Locate the cell with the specified text and output its (x, y) center coordinate. 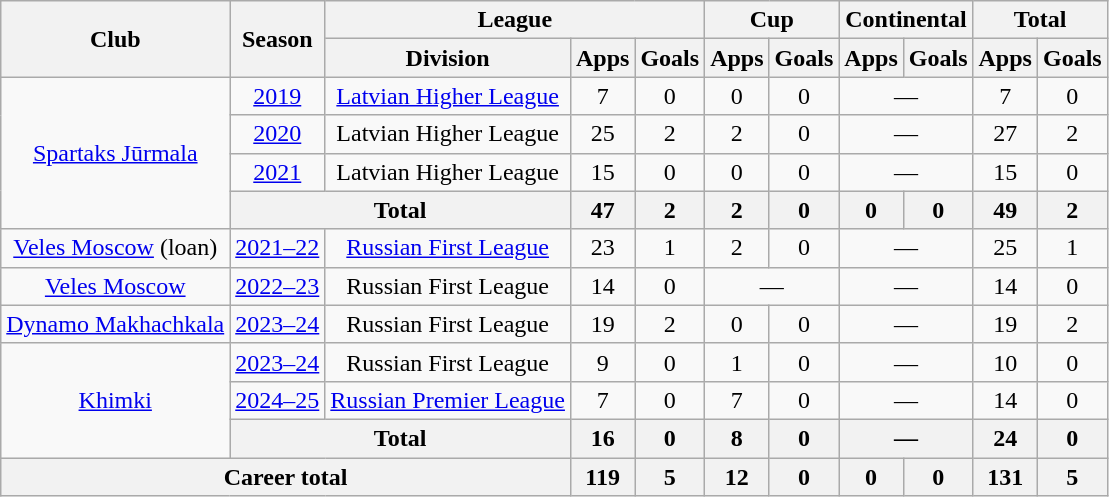
Cup (772, 20)
23 (602, 248)
27 (1005, 134)
2021–22 (278, 248)
Continental (906, 20)
Khimki (116, 400)
2021 (278, 172)
Career total (286, 477)
2020 (278, 134)
Spartaks Jūrmala (116, 153)
Veles Moscow (116, 286)
9 (602, 362)
24 (1005, 438)
Russian Premier League (448, 400)
10 (1005, 362)
Veles Moscow (loan) (116, 248)
League (515, 20)
16 (602, 438)
Dynamo Makhachkala (116, 324)
131 (1005, 477)
2019 (278, 96)
Season (278, 39)
2024–25 (278, 400)
12 (737, 477)
2022–23 (278, 286)
8 (737, 438)
47 (602, 210)
Club (116, 39)
Division (448, 58)
119 (602, 477)
49 (1005, 210)
